Pinpoint the cell where the given text exists, returning its (x, y) midpoint coordinate. 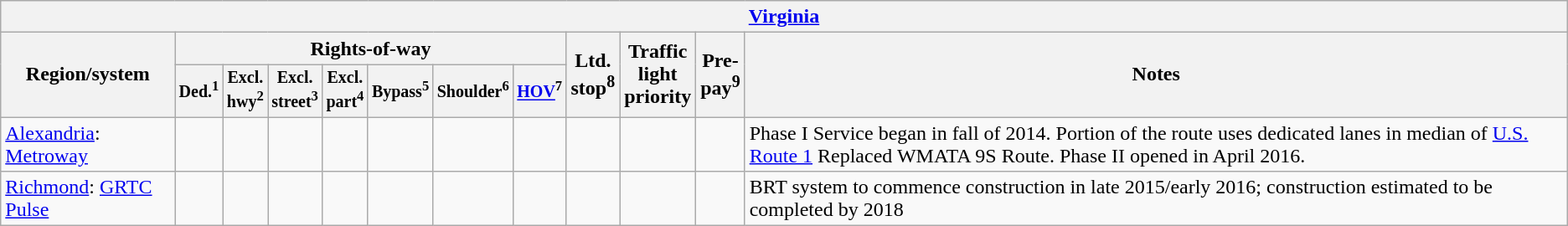
Trafficlightpriority (658, 75)
Ded.1 (199, 90)
Excl.part4 (345, 90)
Ltd.stop8 (593, 75)
HOV7 (539, 90)
Region/system (88, 75)
Excl.hwy2 (245, 90)
Bypass5 (400, 90)
Pre-pay9 (720, 75)
Richmond: GRTC Pulse (88, 199)
Shoulder6 (473, 90)
Rights-of-way (370, 49)
Notes (1156, 75)
Excl.street3 (295, 90)
BRT system to commence construction in late 2015/early 2016; construction estimated to be completed by 2018 (1156, 199)
Virginia (784, 17)
Alexandria:Metroway (88, 144)
